Capture the cell that displays the provided text and extract its (x, y) central coordinate. 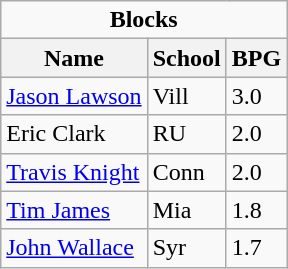
Mia (186, 210)
John Wallace (74, 248)
1.7 (256, 248)
1.8 (256, 210)
School (186, 58)
3.0 (256, 96)
Syr (186, 248)
Eric Clark (74, 134)
RU (186, 134)
Name (74, 58)
Blocks (144, 20)
Jason Lawson (74, 96)
Travis Knight (74, 172)
BPG (256, 58)
Vill (186, 96)
Conn (186, 172)
Tim James (74, 210)
